Locate the cell with the specified text and output its [X, Y] center coordinate. 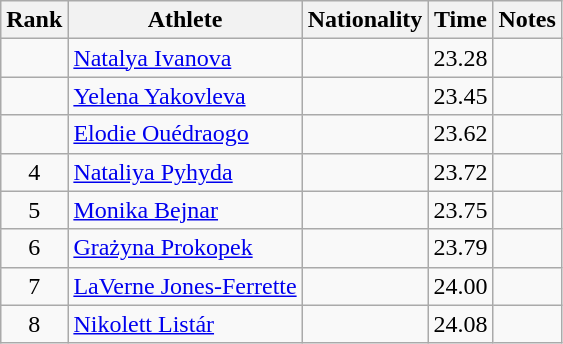
6 [34, 248]
5 [34, 210]
LaVerne Jones-Ferrette [185, 286]
23.62 [460, 134]
23.72 [460, 172]
4 [34, 172]
Nationality [365, 20]
24.08 [460, 324]
24.00 [460, 286]
Elodie Ouédraogo [185, 134]
Athlete [185, 20]
Rank [34, 20]
Nataliya Pyhyda [185, 172]
Grażyna Prokopek [185, 248]
Monika Bejnar [185, 210]
23.28 [460, 58]
Nikolett Listár [185, 324]
23.75 [460, 210]
7 [34, 286]
Natalya Ivanova [185, 58]
Time [460, 20]
23.45 [460, 96]
8 [34, 324]
23.79 [460, 248]
Notes [527, 20]
Yelena Yakovleva [185, 96]
